Identify which cell holds the provided text, then report its [X, Y] central coordinate. 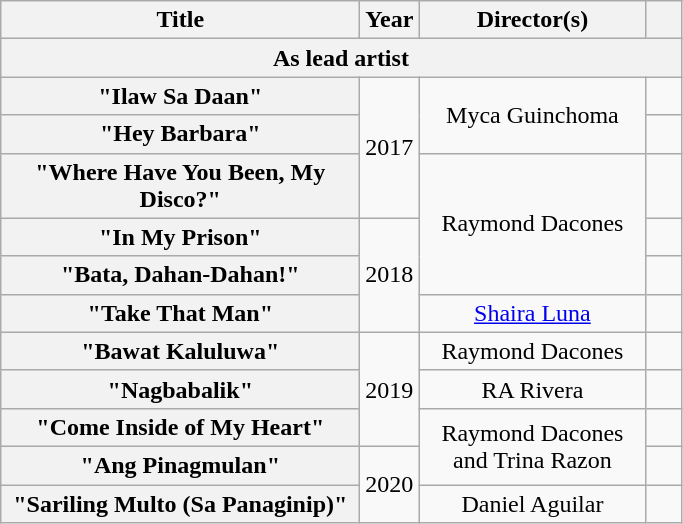
"Nagbabalik" [180, 389]
Director(s) [532, 20]
As lead artist [341, 58]
"Bawat Kaluluwa" [180, 351]
Daniel Aguilar [532, 503]
2018 [390, 275]
RA Rivera [532, 389]
"Where Have You Been, My Disco?" [180, 186]
Shaira Luna [532, 313]
Title [180, 20]
"Hey Barbara" [180, 134]
"In My Prison" [180, 237]
"Take That Man" [180, 313]
2017 [390, 148]
"Come Inside of My Heart" [180, 427]
"Sariling Multo (Sa Panaginip)" [180, 503]
2019 [390, 389]
Raymond Dacones and Trina Razon [532, 446]
"Bata, Dahan-Dahan!" [180, 275]
Year [390, 20]
Myca Guinchoma [532, 115]
"Ilaw Sa Daan" [180, 96]
2020 [390, 484]
"Ang Pinagmulan" [180, 465]
